Extract the [x, y] coordinate from the center of the cell holding the provided text.  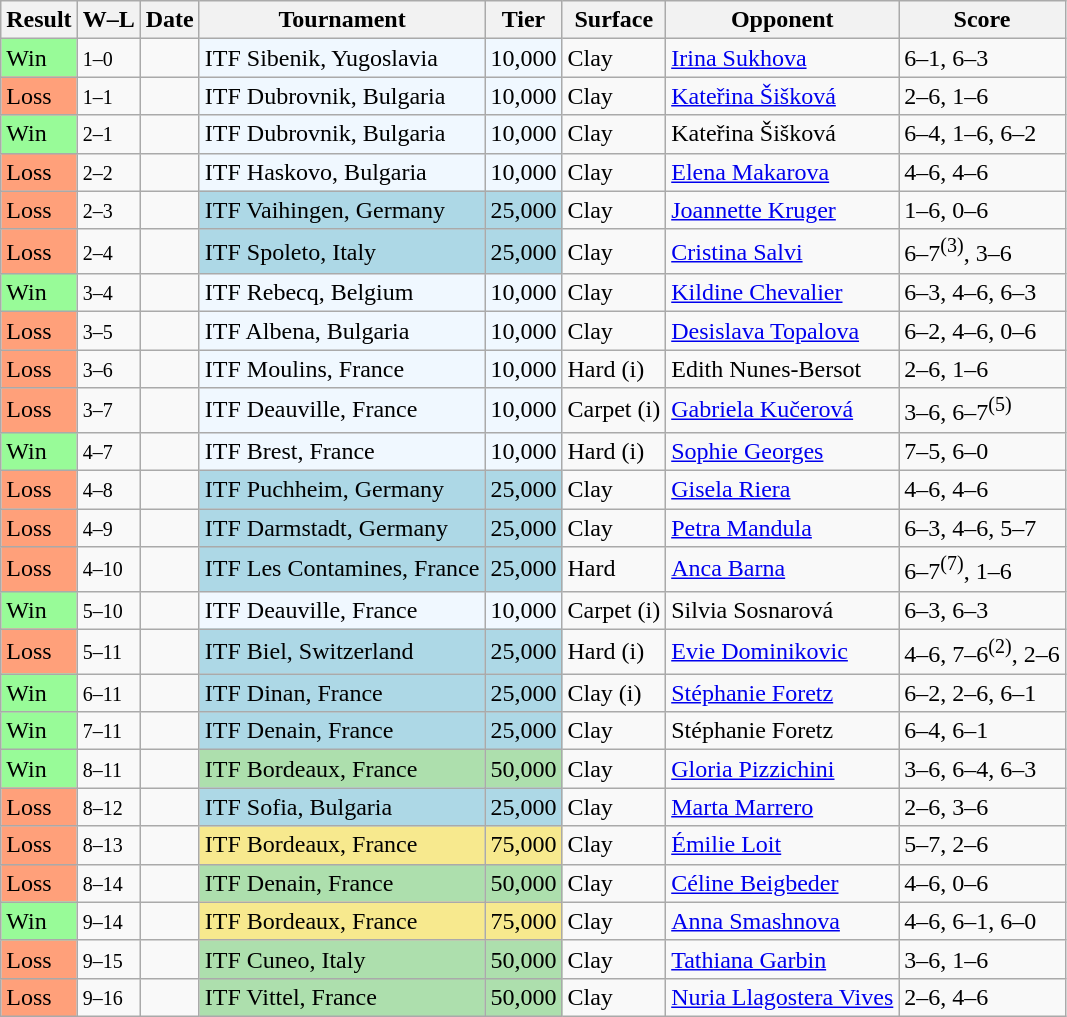
3–7 [108, 410]
ITF Les Contamines, France [342, 570]
Evie Dominikovic [782, 652]
ITF Vaihingen, Germany [342, 210]
8–13 [108, 845]
Gabriela Kučerová [782, 410]
5–10 [108, 610]
1–6, 0–6 [982, 210]
ITF Sibenik, Yugoslavia [342, 58]
4–10 [108, 570]
2–2 [108, 172]
Marta Marrero [782, 807]
ITF Brest, France [342, 451]
2–6, 3–6 [982, 807]
ITF Rebecq, Belgium [342, 293]
ITF Sofia, Bulgaria [342, 807]
6–4, 6–1 [982, 731]
2–3 [108, 210]
ITF Puchheim, Germany [342, 489]
9–16 [108, 997]
3–6, 6–4, 6–3 [982, 769]
Nuria Llagostera Vives [782, 997]
ITF Darmstadt, Germany [342, 528]
ITF Moulins, France [342, 369]
6–7(7), 1–6 [982, 570]
2–4 [108, 252]
3–6 [108, 369]
3–6, 1–6 [982, 959]
Tathiana Garbin [782, 959]
Cristina Salvi [782, 252]
Irina Sukhova [782, 58]
Céline Beigbeder [782, 883]
6–1, 6–3 [982, 58]
Surface [614, 20]
6–3, 4–6, 5–7 [982, 528]
ITF Albena, Bulgaria [342, 331]
4–8 [108, 489]
3–6, 6–7(5) [982, 410]
Gloria Pizzichini [782, 769]
2–6, 4–6 [982, 997]
4–6, 0–6 [982, 883]
Silvia Sosnarová [782, 610]
6–2, 2–6, 6–1 [982, 693]
4–7 [108, 451]
Kildine Chevalier [782, 293]
6–11 [108, 693]
9–15 [108, 959]
ITF Haskovo, Bulgaria [342, 172]
5–7, 2–6 [982, 845]
Petra Mandula [782, 528]
6–4, 1–6, 6–2 [982, 134]
1–0 [108, 58]
4–6, 6–1, 6–0 [982, 921]
Score [982, 20]
Tier [524, 20]
Hard [614, 570]
Elena Makarova [782, 172]
Joannette Kruger [782, 210]
Sophie Georges [782, 451]
Anca Barna [782, 570]
Date [170, 20]
5–11 [108, 652]
6–3, 6–3 [982, 610]
Opponent [782, 20]
Anna Smashnova [782, 921]
Desislava Topalova [782, 331]
3–5 [108, 331]
8–11 [108, 769]
ITF Cuneo, Italy [342, 959]
4–6, 7–6(2), 2–6 [982, 652]
6–3, 4–6, 6–3 [982, 293]
ITF Biel, Switzerland [342, 652]
6–2, 4–6, 0–6 [982, 331]
Clay (i) [614, 693]
W–L [108, 20]
Result [39, 20]
ITF Vittel, France [342, 997]
ITF Spoleto, Italy [342, 252]
7–11 [108, 731]
6–7(3), 3–6 [982, 252]
ITF Dinan, France [342, 693]
Émilie Loit [782, 845]
Tournament [342, 20]
3–4 [108, 293]
7–5, 6–0 [982, 451]
1–1 [108, 96]
4–9 [108, 528]
2–1 [108, 134]
Gisela Riera [782, 489]
8–14 [108, 883]
9–14 [108, 921]
Edith Nunes-Bersot [782, 369]
8–12 [108, 807]
